Extract the (X, Y) coordinate from the center of the cell holding the provided text.  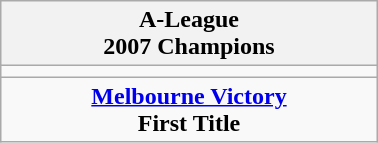
A-League2007 Champions (189, 34)
Melbourne VictoryFirst Title (189, 110)
